Find where the given text appears and provide that cell's center as (X, Y) coordinate. 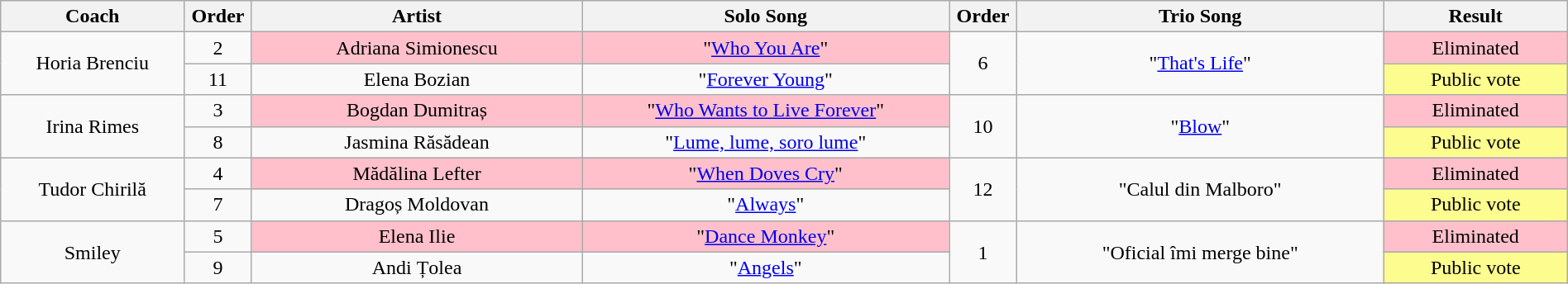
4 (218, 173)
"That's Life" (1200, 64)
12 (983, 189)
Tudor Chirilă (93, 189)
"Blow" (1200, 126)
5 (218, 236)
Smiley (93, 252)
"When Doves Cry" (766, 173)
Elena Ilie (417, 236)
Irina Rimes (93, 126)
2 (218, 48)
Elena Bozian (417, 79)
3 (218, 111)
Bogdan Dumitraș (417, 111)
Coach (93, 17)
"Angels" (766, 267)
"Lume, lume, soro lume" (766, 142)
"Oficial îmi merge bine" (1200, 252)
11 (218, 79)
"Always" (766, 205)
Andi Țolea (417, 267)
Result (1475, 17)
Artist (417, 17)
"Who Wants to Live Forever" (766, 111)
9 (218, 267)
"Who You Are" (766, 48)
7 (218, 205)
Jasmina Răsădean (417, 142)
"Forever Young" (766, 79)
Mădălina Lefter (417, 173)
Dragoș Moldovan (417, 205)
8 (218, 142)
"Dance Monkey" (766, 236)
1 (983, 252)
6 (983, 64)
Trio Song (1200, 17)
Solo Song (766, 17)
10 (983, 126)
"Calul din Malboro" (1200, 189)
Horia Brenciu (93, 64)
Adriana Simionescu (417, 48)
